Provide the [X, Y] coordinate of the cell's center where the given text is located.  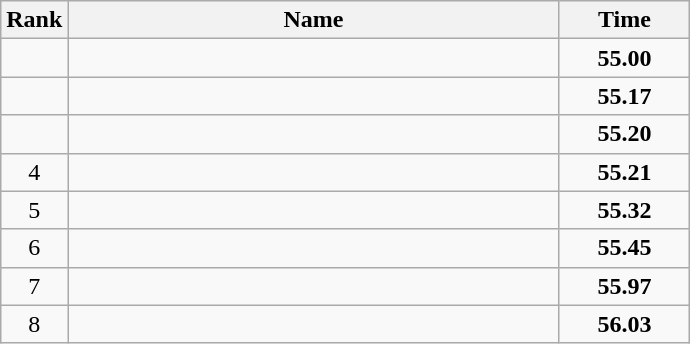
55.32 [624, 210]
55.00 [624, 58]
55.45 [624, 248]
8 [34, 324]
4 [34, 172]
55.20 [624, 134]
56.03 [624, 324]
Name [314, 20]
55.97 [624, 286]
Rank [34, 20]
7 [34, 286]
55.21 [624, 172]
Time [624, 20]
5 [34, 210]
6 [34, 248]
55.17 [624, 96]
